Scan for the cell matching the given text and deliver its (X, Y) coordinate at center. 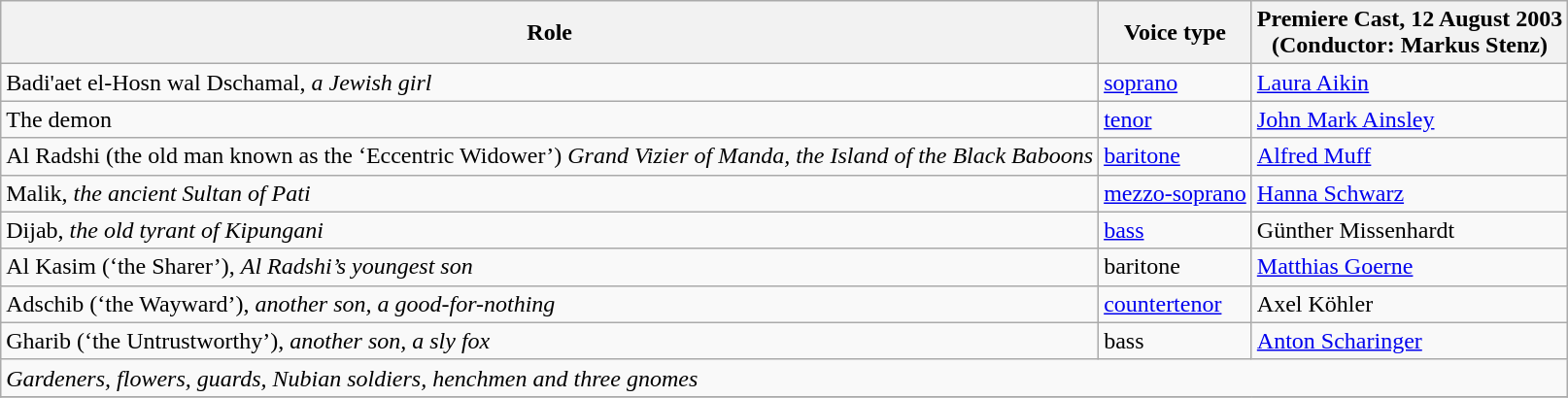
Anton Scharinger (1409, 341)
Malik, the ancient Sultan of Pati (550, 193)
Role (550, 33)
countertenor (1176, 304)
mezzo-soprano (1176, 193)
Günther Missenhardt (1409, 230)
Laura Aikin (1409, 83)
Gardeners, flowers, guards, Nubian soldiers, henchmen and three gnomes (785, 378)
Al Kasim (‘the Sharer’), Al Radshi’s youngest son (550, 267)
Axel Köhler (1409, 304)
The demon (550, 119)
Dijab, the old tyrant of Kipungani (550, 230)
tenor (1176, 119)
Voice type (1176, 33)
Hanna Schwarz (1409, 193)
Adschib (‘the Wayward’), another son, a good-for-nothing (550, 304)
Badi'aet el-Hosn wal Dschamal, a Jewish girl (550, 83)
Al Radshi (the old man known as the ‘Eccentric Widower’) Grand Vizier of Manda, the Island of the Black Baboons (550, 156)
Gharib (‘the Untrustworthy’), another son, a sly fox (550, 341)
Premiere Cast, 12 August 2003 (Conductor: Markus Stenz) (1409, 33)
John Mark Ainsley (1409, 119)
Alfred Muff (1409, 156)
Matthias Goerne (1409, 267)
soprano (1176, 83)
